Pinpoint the cell where the given text exists, returning its [X, Y] midpoint coordinate. 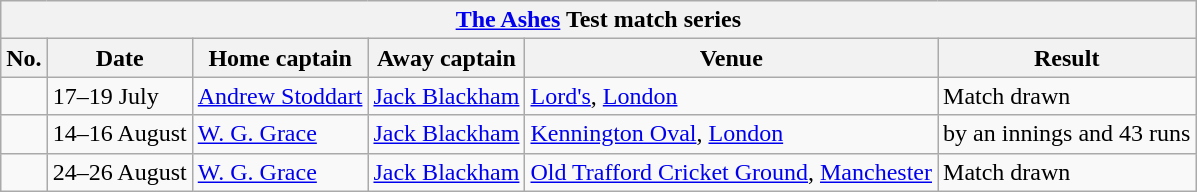
No. [24, 58]
17–19 July [120, 96]
Result [1067, 58]
Lord's, London [732, 96]
Old Trafford Cricket Ground, Manchester [732, 172]
14–16 August [120, 134]
24–26 August [120, 172]
Venue [732, 58]
Kennington Oval, London [732, 134]
Andrew Stoddart [280, 96]
Away captain [446, 58]
Home captain [280, 58]
by an innings and 43 runs [1067, 134]
The Ashes Test match series [598, 20]
Date [120, 58]
